Pinpoint the cell where the given text exists, returning its [X, Y] midpoint coordinate. 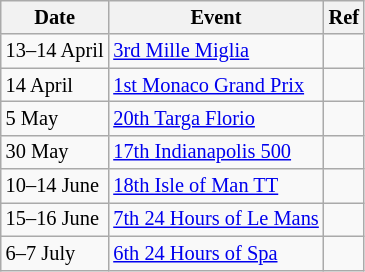
10–14 June [55, 186]
14 April [55, 85]
6–7 July [55, 253]
17th Indianapolis 500 [216, 152]
1st Monaco Grand Prix [216, 85]
Ref [344, 17]
6th 24 Hours of Spa [216, 253]
5 May [55, 118]
30 May [55, 152]
Event [216, 17]
15–16 June [55, 219]
18th Isle of Man TT [216, 186]
Date [55, 17]
13–14 April [55, 51]
20th Targa Florio [216, 118]
7th 24 Hours of Le Mans [216, 219]
3rd Mille Miglia [216, 51]
